Pinpoint the cell where the given text exists, returning its (x, y) midpoint coordinate. 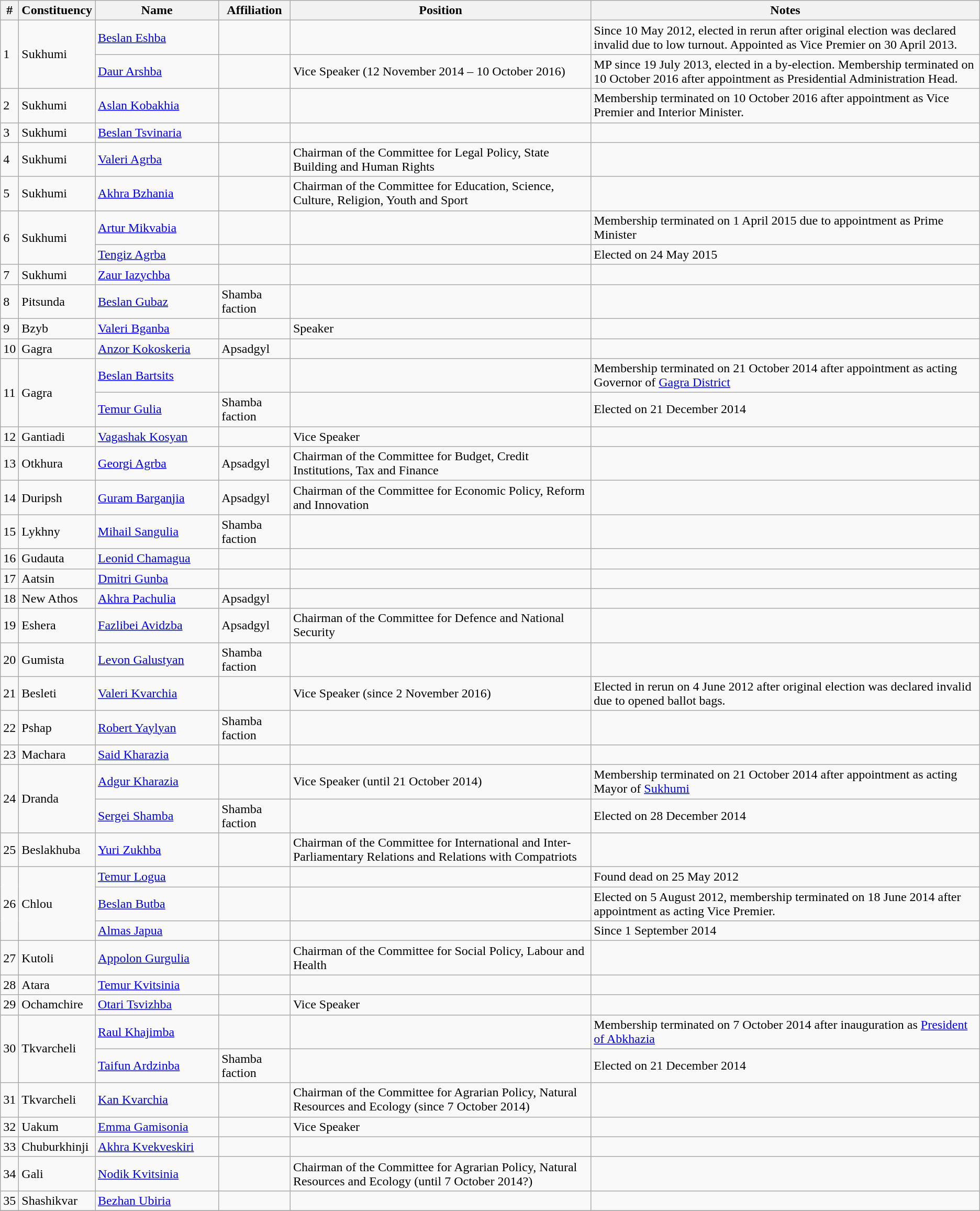
26 (9, 904)
5 (9, 194)
16 (9, 559)
Membership terminated on 7 October 2014 after inauguration as President of Abkhazia (785, 1031)
Elected on 24 May 2015 (785, 254)
Beslan Eshba (157, 38)
14 (9, 497)
Anzor Kokoskeria (157, 348)
Tengiz Agrba (157, 254)
Membership terminated on 1 April 2015 due to appointment as Prime Minister (785, 227)
Name (157, 10)
Temur Kvitsinia (157, 985)
# (9, 10)
Temur Gulia (157, 409)
Vice Speaker (since 2 November 2016) (440, 693)
29 (9, 1005)
15 (9, 532)
Membership terminated on 10 October 2016 after appointment as Vice Premier and Interior Minister. (785, 106)
Guram Barganjia (157, 497)
Nodik Kvitsinia (157, 1174)
9 (9, 328)
Otkhura (57, 464)
Elected in rerun on 4 June 2012 after original election was declared invalid due to opened ballot bags. (785, 693)
Since 1 September 2014 (785, 931)
34 (9, 1174)
Kutoli (57, 958)
Valeri Agrba (157, 159)
Pitsunda (57, 302)
Atara (57, 985)
Otari Tsvizhba (157, 1005)
Membership terminated on 21 October 2014 after appointment as acting Mayor of Sukhumi (785, 781)
Taifun Ardzinba (157, 1066)
Mihail Sangulia (157, 532)
Vagashak Kosyan (157, 437)
Chairman of the Committee for Budget, Credit Institutions, Tax and Finance (440, 464)
Chairman of the Committee for Legal Policy, State Building and Human Rights (440, 159)
Sergei Shamba (157, 816)
Since 10 May 2012, elected in rerun after original election was declared invalid due to low turnout. Appointed as Vice Premier on 30 April 2013. (785, 38)
Beslan Bartsits (157, 376)
Lykhny (57, 532)
23 (9, 754)
Beslakhuba (57, 850)
Duripsh (57, 497)
11 (9, 393)
Bzyb (57, 328)
Speaker (440, 328)
Akhra Bzhania (157, 194)
Dranda (57, 798)
22 (9, 728)
Leonid Chamagua (157, 559)
Adgur Kharazia (157, 781)
Zaur Iazychba (157, 274)
17 (9, 579)
Akhra Pachulia (157, 598)
12 (9, 437)
30 (9, 1049)
33 (9, 1147)
Gantiadi (57, 437)
Beslan Gubaz (157, 302)
Chairman of the Committee for Economic Policy, Reform and Innovation (440, 497)
Chlou (57, 904)
Constituency (57, 10)
31 (9, 1099)
Temur Logua (157, 877)
Notes (785, 10)
Levon Galustyan (157, 660)
Uakum (57, 1127)
Beslan Tsvinaria (157, 132)
Aslan Kobakhia (157, 106)
8 (9, 302)
28 (9, 985)
3 (9, 132)
21 (9, 693)
MP since 19 July 2013, elected in a by-election. Membership terminated on 10 October 2016 after appointment as Presidential Administration Head. (785, 71)
Yuri Zukhba (157, 850)
Daur Arshba (157, 71)
19 (9, 625)
Affiliation (254, 10)
Artur Mikvabia (157, 227)
Valeri Bganba (157, 328)
Machara (57, 754)
Shashikvar (57, 1201)
Emma Gamisonia (157, 1127)
Gumista (57, 660)
Chuburkhinji (57, 1147)
Georgi Agrba (157, 464)
Besleti (57, 693)
Aatsin (57, 579)
Chairman of the Committee for Defence and National Security (440, 625)
1 (9, 54)
Said Kharazia (157, 754)
Chairman of the Committee for Agrarian Policy, Natural Resources and Ecology (since 7 October 2014) (440, 1099)
6 (9, 238)
7 (9, 274)
Kan Kvarchia (157, 1099)
2 (9, 106)
Dmitri Gunba (157, 579)
New Athos (57, 598)
Elected on 28 December 2014 (785, 816)
Eshera (57, 625)
Ochamchire (57, 1005)
Chairman of the Committee for Social Policy, Labour and Health (440, 958)
Membership terminated on 21 October 2014 after appointment as acting Governor of Gagra District (785, 376)
25 (9, 850)
4 (9, 159)
Bezhan Ubiria (157, 1201)
Chairman of the Committee for International and Inter-Parliamentary Relations and Relations with Compatriots (440, 850)
32 (9, 1127)
Raul Khajimba (157, 1031)
Beslan Butba (157, 904)
Chairman of the Committee for Agrarian Policy, Natural Resources and Ecology (until 7 October 2014?) (440, 1174)
Appolon Gurgulia (157, 958)
35 (9, 1201)
Pshap (57, 728)
Fazlibei Avidzba (157, 625)
27 (9, 958)
Akhra Kvekveskiri (157, 1147)
10 (9, 348)
18 (9, 598)
Almas Japua (157, 931)
24 (9, 798)
Robert Yaylyan (157, 728)
Vice Speaker (until 21 October 2014) (440, 781)
Gudauta (57, 559)
13 (9, 464)
Elected on 5 August 2012, membership terminated on 18 June 2014 after appointment as acting Vice Premier. (785, 904)
Found dead on 25 May 2012 (785, 877)
Position (440, 10)
20 (9, 660)
Chairman of the Committee for Education, Science, Culture, Religion, Youth and Sport (440, 194)
Valeri Kvarchia (157, 693)
Vice Speaker (12 November 2014 – 10 October 2016) (440, 71)
Gali (57, 1174)
